Return the (x, y) coordinate for the center point of the cell that contains the specified text.  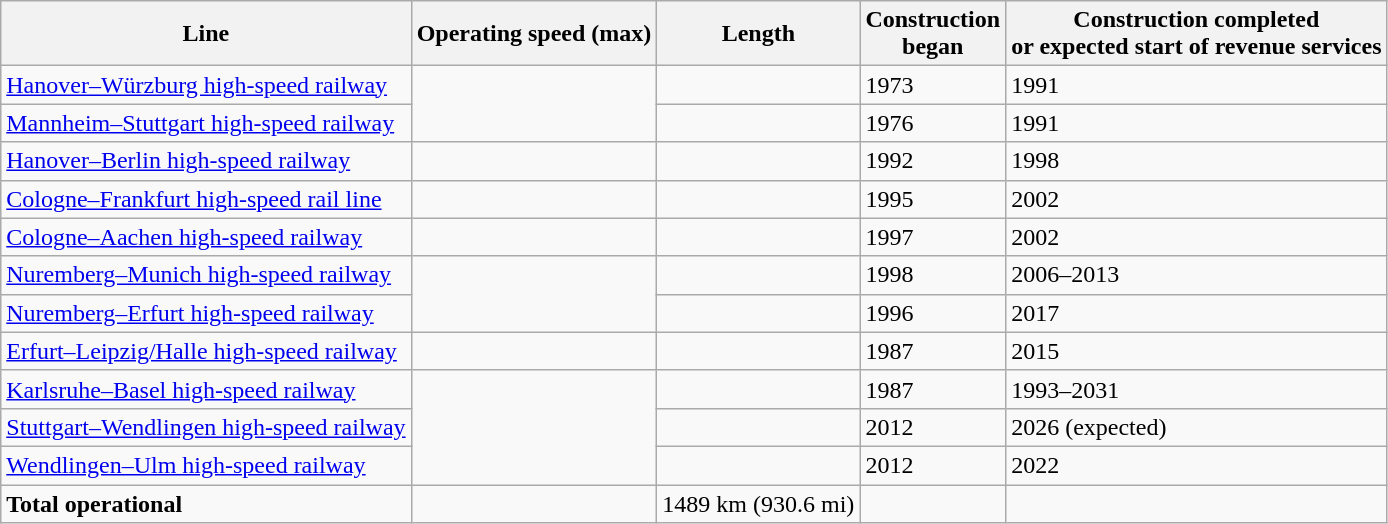
Karlsruhe–Basel high-speed railway (206, 389)
Wendlingen–Ulm high-speed railway (206, 465)
Line (206, 34)
Erfurt–Leipzig/Halle high-speed railway (206, 351)
1996 (933, 313)
2015 (1196, 351)
Operating speed (max) (534, 34)
1995 (933, 199)
Nuremberg–Munich high-speed railway (206, 275)
1997 (933, 237)
1489 km (930.6 mi) (758, 503)
Stuttgart–Wendlingen high-speed railway (206, 427)
Total operational (206, 503)
Nuremberg–Erfurt high-speed railway (206, 313)
Construction completedor expected start of revenue services (1196, 34)
Hanover–Berlin high-speed railway (206, 161)
Cologne–Frankfurt high-speed rail line (206, 199)
2017 (1196, 313)
1976 (933, 123)
1993–2031 (1196, 389)
Cologne–Aachen high-speed railway (206, 237)
Hanover–Würzburg high-speed railway (206, 85)
2006–2013 (1196, 275)
2026 (expected) (1196, 427)
Length (758, 34)
2022 (1196, 465)
1992 (933, 161)
Constructionbegan (933, 34)
1973 (933, 85)
Mannheim–Stuttgart high-speed railway (206, 123)
